Pinpoint the cell where the given text exists, returning its (X, Y) midpoint coordinate. 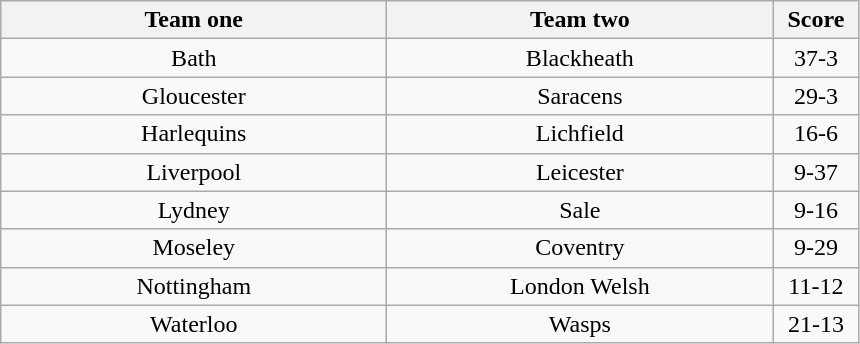
Blackheath (580, 58)
Harlequins (194, 134)
Coventry (580, 248)
Leicester (580, 172)
Saracens (580, 96)
21-13 (816, 324)
16-6 (816, 134)
Team two (580, 20)
Lydney (194, 210)
Liverpool (194, 172)
Sale (580, 210)
Wasps (580, 324)
11-12 (816, 286)
Moseley (194, 248)
Nottingham (194, 286)
9-16 (816, 210)
Lichfield (580, 134)
Waterloo (194, 324)
9-29 (816, 248)
37-3 (816, 58)
Score (816, 20)
9-37 (816, 172)
Bath (194, 58)
29-3 (816, 96)
Gloucester (194, 96)
Team one (194, 20)
London Welsh (580, 286)
